Locate the cell with the specified text and output its (x, y) center coordinate. 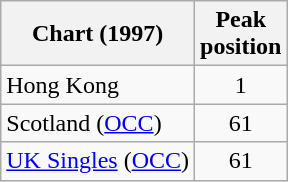
UK Singles (OCC) (98, 161)
1 (241, 85)
Peakposition (241, 34)
Hong Kong (98, 85)
Chart (1997) (98, 34)
Scotland (OCC) (98, 123)
